Pinpoint the cell where the given text exists, returning its (X, Y) midpoint coordinate. 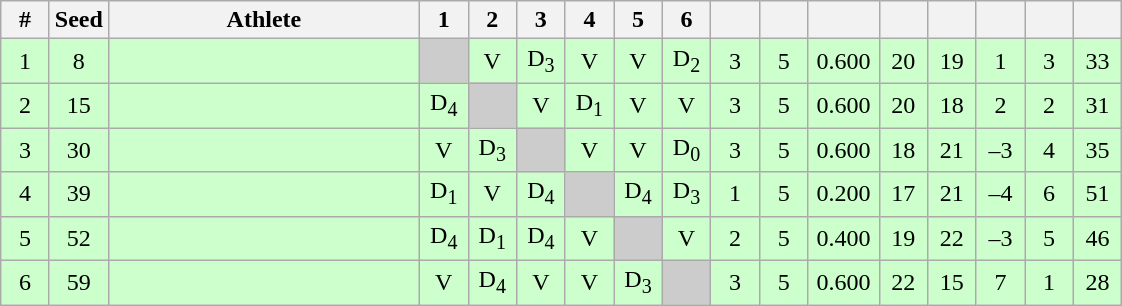
39 (78, 194)
46 (1098, 238)
33 (1098, 61)
28 (1098, 283)
7 (1000, 283)
Athlete (264, 20)
31 (1098, 105)
D2 (686, 61)
59 (78, 283)
Seed (78, 20)
8 (78, 61)
# (26, 20)
17 (904, 194)
0.200 (844, 194)
52 (78, 238)
35 (1098, 150)
0.400 (844, 238)
D0 (686, 150)
51 (1098, 194)
–4 (1000, 194)
30 (78, 150)
